Detect which cell encompasses the target text, then output its (x, y) center coordinate. 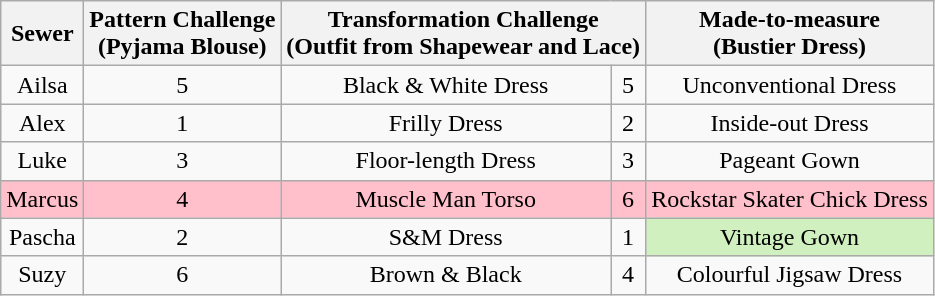
Made-to-measure(Bustier Dress) (790, 34)
Transformation Challenge(Outfit from Shapewear and Lace) (464, 34)
Muscle Man Torso (446, 199)
Alex (42, 123)
Suzy (42, 275)
Pattern Challenge(Pyjama Blouse) (182, 34)
S&M Dress (446, 237)
Inside-out Dress (790, 123)
Vintage Gown (790, 237)
Rockstar Skater Chick Dress (790, 199)
Unconventional Dress (790, 85)
Marcus (42, 199)
Colourful Jigsaw Dress (790, 275)
Ailsa (42, 85)
Pageant Gown (790, 161)
Black & White Dress (446, 85)
Brown & Black (446, 275)
Pascha (42, 237)
Sewer (42, 34)
Floor-length Dress (446, 161)
Luke (42, 161)
Frilly Dress (446, 123)
